Locate the cell with the specified text and output its [X, Y] center coordinate. 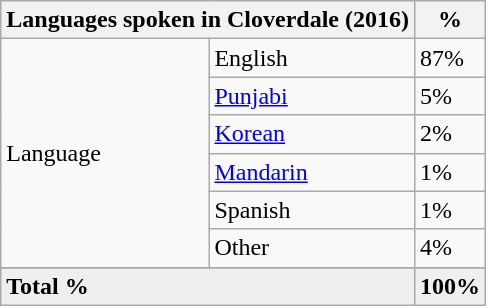
Language [105, 153]
5% [450, 96]
Mandarin [312, 172]
Spanish [312, 210]
87% [450, 58]
4% [450, 248]
Punjabi [312, 96]
Other [312, 248]
Languages spoken in Cloverdale (2016) [208, 20]
2% [450, 134]
% [450, 20]
English [312, 58]
100% [450, 286]
Total % [208, 286]
Korean [312, 134]
